Capture the cell that displays the provided text and extract its [X, Y] central coordinate. 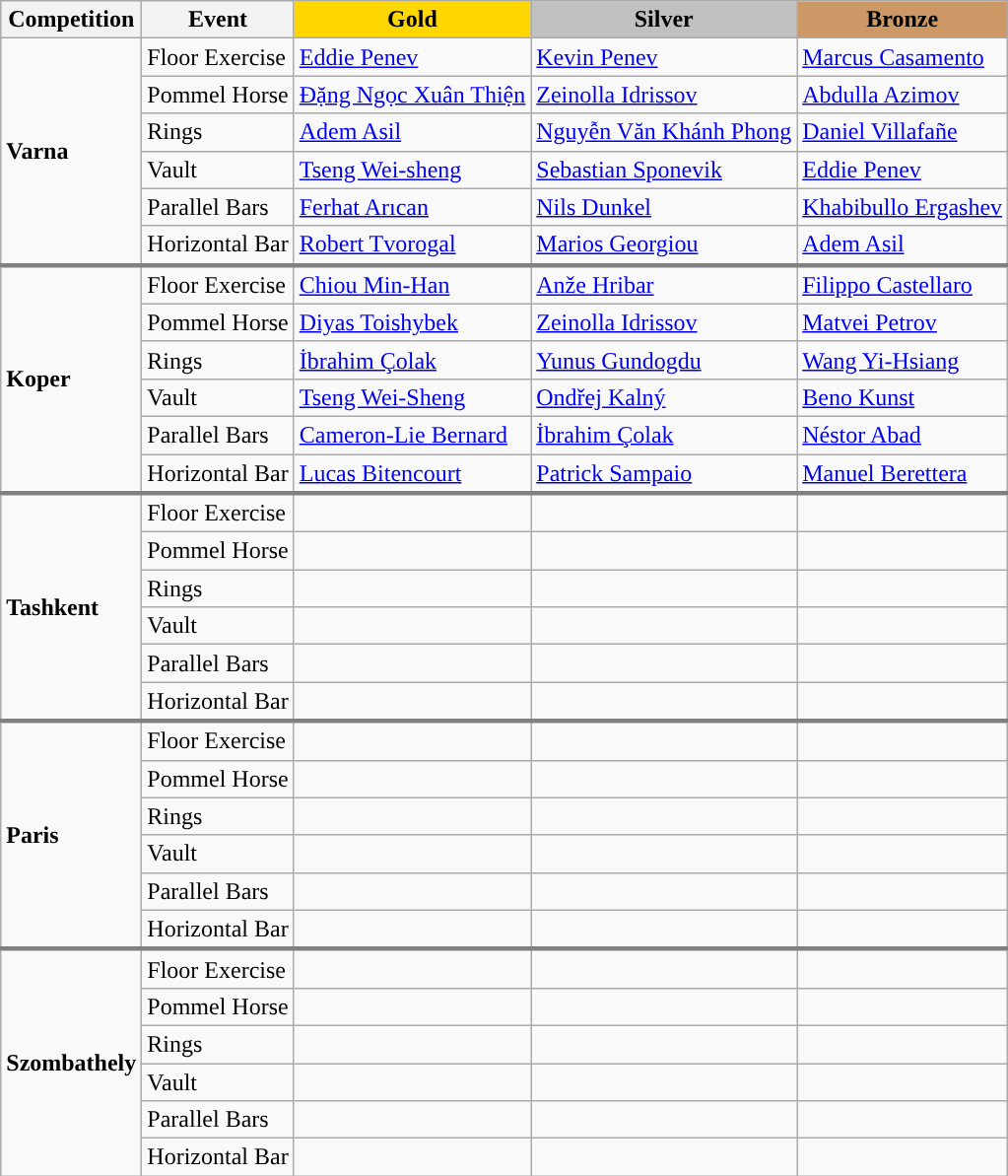
Event [218, 20]
Anže Hribar [664, 285]
Bronze [903, 20]
Lucas Bitencourt [412, 473]
Silver [664, 20]
Ferhat Arıcan [412, 207]
Daniel Villafañe [903, 132]
Manuel Berettera [903, 473]
Gold [412, 20]
Cameron-Lie Bernard [412, 435]
Beno Kunst [903, 397]
Khabibullo Ergashev [903, 207]
Ondřej Kalný [664, 397]
Sebastian Sponevik [664, 170]
Nils Dunkel [664, 207]
Yunus Gundogdu [664, 360]
Koper [71, 379]
Chiou Min-Han [412, 285]
Nguyễn Văn Khánh Phong [664, 132]
Varna [71, 152]
Robert Tvorogal [412, 245]
Diyas Toishybek [412, 322]
Paris [71, 834]
Kevin Penev [664, 57]
Tseng Wei-Sheng [412, 397]
Tseng Wei-sheng [412, 170]
Competition [71, 20]
Marcus Casamento [903, 57]
Szombathely [71, 1063]
Đặng Ngọc Xuân Thiện [412, 95]
Néstor Abad [903, 435]
Filippo Castellaro [903, 285]
Tashkent [71, 607]
Wang Yi-Hsiang [903, 360]
Matvei Petrov [903, 322]
Patrick Sampaio [664, 473]
Abdulla Azimov [903, 95]
Marios Georgiou [664, 245]
